For the text-containing cell, return its midpoint in (X, Y) coordinate format. 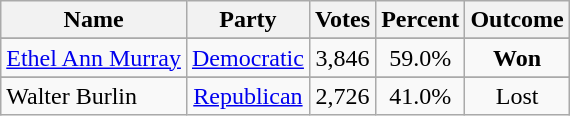
Republican (248, 96)
Lost (517, 96)
Outcome (517, 20)
Name (94, 20)
Percent (420, 20)
Party (248, 20)
41.0% (420, 96)
Ethel Ann Murray (94, 58)
59.0% (420, 58)
Democratic (248, 58)
Votes (342, 20)
2,726 (342, 96)
Won (517, 58)
3,846 (342, 58)
Walter Burlin (94, 96)
